For the text-containing cell, return its midpoint in [X, Y] coordinate format. 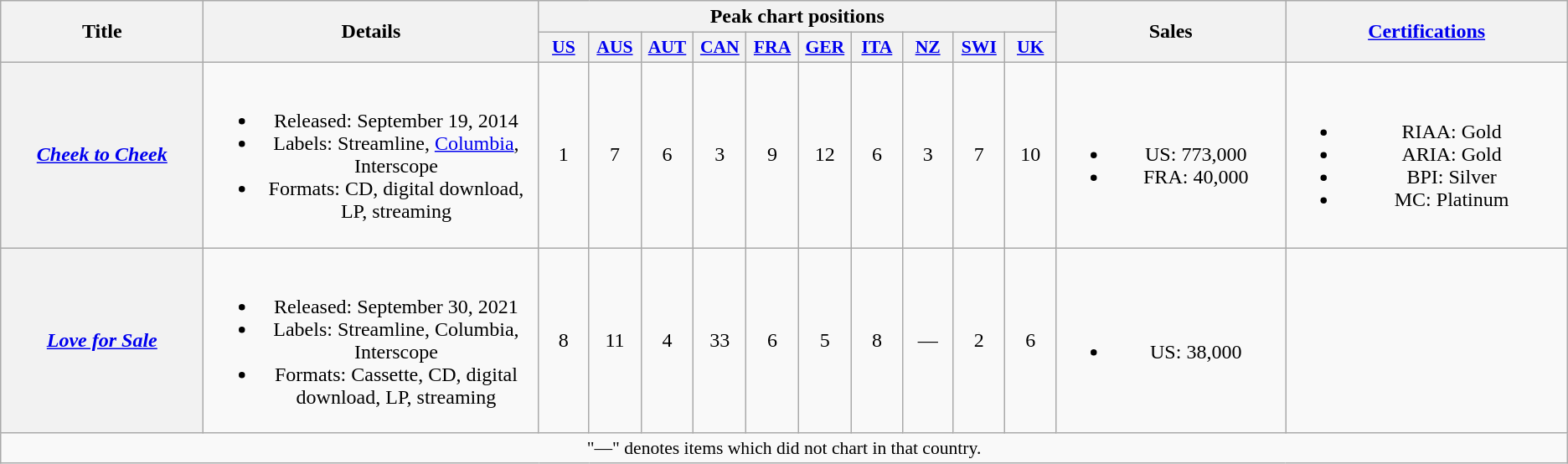
UK [1030, 48]
4 [667, 340]
9 [772, 154]
AUT [667, 48]
10 [1030, 154]
RIAA: GoldARIA: GoldBPI: SilverMC: Platinum [1426, 154]
Certifications [1426, 32]
Title [102, 32]
US [564, 48]
Details [371, 32]
NZ [928, 48]
AUS [615, 48]
Love for Sale [102, 340]
5 [824, 340]
Peak chart positions [797, 17]
ITA [876, 48]
11 [615, 340]
1 [564, 154]
Released: September 19, 2014Labels: Streamline, Columbia, InterscopeFormats: CD, digital download, LP, streaming [371, 154]
"—" denotes items which did not chart in that country. [784, 448]
US: 38,000 [1170, 340]
2 [979, 340]
US: 773,000FRA: 40,000 [1170, 154]
Sales [1170, 32]
FRA [772, 48]
— [928, 340]
Released: September 30, 2021Labels: Streamline, Columbia, InterscopeFormats: Cassette, CD, digital download, LP, streaming [371, 340]
GER [824, 48]
CAN [720, 48]
SWI [979, 48]
Cheek to Cheek [102, 154]
33 [720, 340]
12 [824, 154]
